Detect which cell encompasses the target text, then output its (x, y) center coordinate. 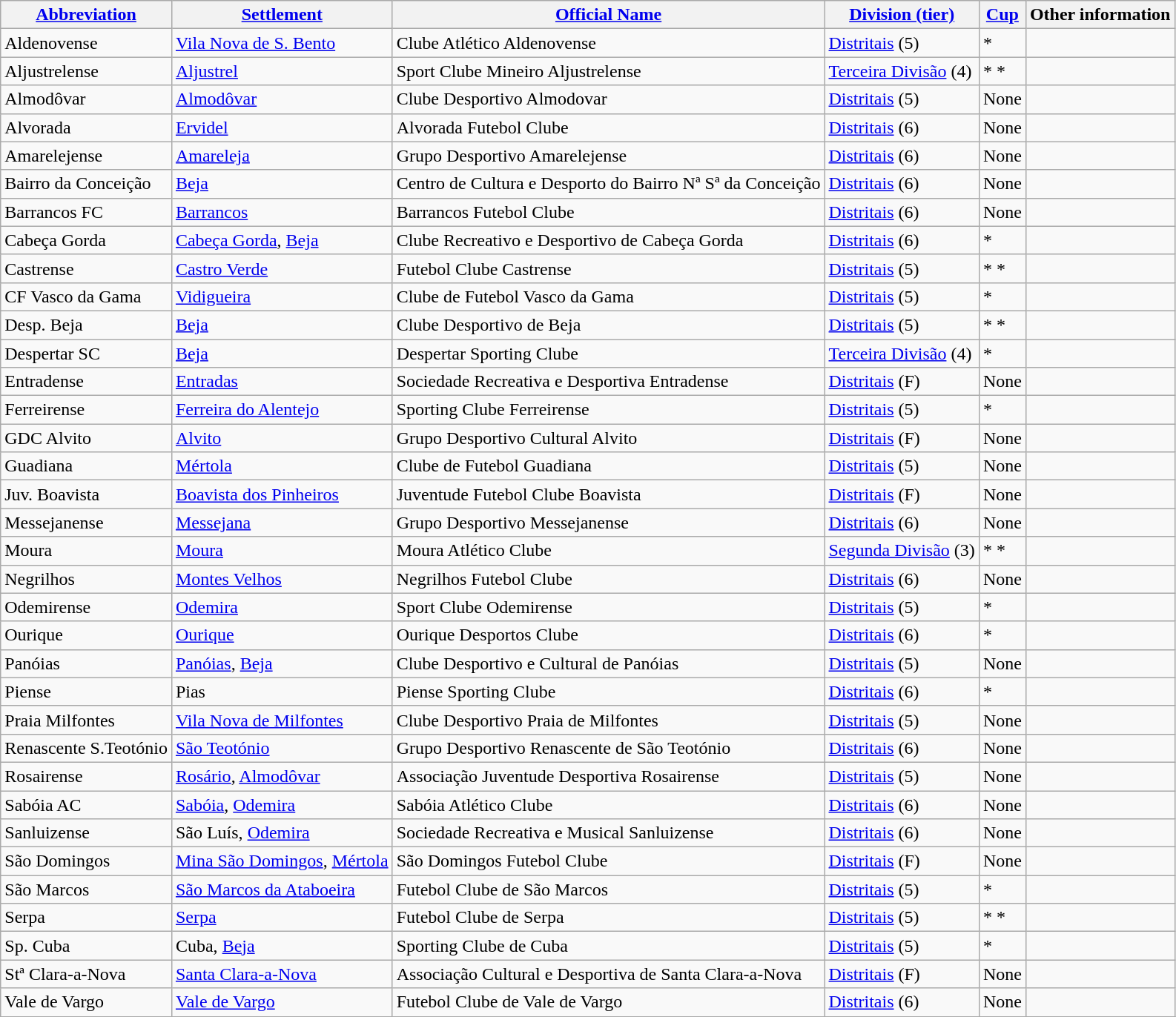
São Domingos (86, 861)
Panóias (86, 663)
Segunda Divisão (3) (902, 551)
Entradense (86, 382)
Messejana (282, 523)
Centro de Cultura e Desporto do Bairro Nª Sª da Conceição (608, 184)
Cuba, Beja (282, 946)
Odemirense (86, 607)
Clube Desportivo Praia de Milfontes (608, 720)
Messejanense (86, 523)
Montes Velhos (282, 579)
Sabóia AC (86, 804)
Stª Clara-a-Nova (86, 974)
Barrancos (282, 212)
Clube Desportivo e Cultural de Panóias (608, 663)
CF Vasco da Gama (86, 297)
Clube Desportivo Almodovar (608, 99)
Mina São Domingos, Mértola (282, 861)
Rosairense (86, 776)
Other information (1100, 15)
Pias (282, 692)
Barrancos Futebol Clube (608, 212)
Associação Juventude Desportiva Rosairense (608, 776)
Bairro da Conceição (86, 184)
Alvorada (86, 127)
Futebol Clube de São Marcos (608, 890)
Moura Atlético Clube (608, 551)
Clube Desportivo de Beja (608, 325)
Sp. Cuba (86, 946)
Desp. Beja (86, 325)
Vila Nova de Milfontes (282, 720)
Sabóia, Odemira (282, 804)
Ferreirense (86, 410)
Negrilhos (86, 579)
Praia Milfontes (86, 720)
Renascente S.Teotónio (86, 748)
Aljustrel (282, 71)
Negrilhos Futebol Clube (608, 579)
Clube de Futebol Vasco da Gama (608, 297)
Piense Sporting Clube (608, 692)
Associação Cultural e Desportiva de Santa Clara-a-Nova (608, 974)
Vidigueira (282, 297)
Guadiana (86, 466)
Abbreviation (86, 15)
Alvito (282, 438)
Cup (1002, 15)
Sanluizense (86, 833)
Aldenovense (86, 43)
Amareleja (282, 156)
Sociedade Recreativa e Desportiva Entradense (608, 382)
Sporting Clube de Cuba (608, 946)
Official Name (608, 15)
São Marcos (86, 890)
Sport Clube Mineiro Aljustrelense (608, 71)
Boavista dos Pinheiros (282, 494)
Division (tier) (902, 15)
Rosário, Almodôvar (282, 776)
São Marcos da Ataboeira (282, 890)
Entradas (282, 382)
Grupo Desportivo Amarelejense (608, 156)
Clube Recreativo e Desportivo de Cabeça Gorda (608, 240)
Futebol Clube de Vale de Vargo (608, 1002)
Sport Clube Odemirense (608, 607)
Amarelejense (86, 156)
Mértola (282, 466)
Odemira (282, 607)
Castro Verde (282, 268)
Aljustrelense (86, 71)
Futebol Clube Castrense (608, 268)
GDC Alvito (86, 438)
Futebol Clube de Serpa (608, 918)
Ourique Desportos Clube (608, 635)
Despertar SC (86, 354)
Juv. Boavista (86, 494)
Alvorada Futebol Clube (608, 127)
Santa Clara-a-Nova (282, 974)
Ferreira do Alentejo (282, 410)
Cabeça Gorda (86, 240)
Juventude Futebol Clube Boavista (608, 494)
Panóias, Beja (282, 663)
Despertar Sporting Clube (608, 354)
Piense (86, 692)
Cabeça Gorda, Beja (282, 240)
Sporting Clube Ferreirense (608, 410)
Castrense (86, 268)
Grupo Desportivo Cultural Alvito (608, 438)
Clube de Futebol Guadiana (608, 466)
Clube Atlético Aldenovense (608, 43)
Barrancos FC (86, 212)
Sociedade Recreativa e Musical Sanluizense (608, 833)
Sabóia Atlético Clube (608, 804)
Grupo Desportivo Messejanense (608, 523)
Grupo Desportivo Renascente de São Teotónio (608, 748)
São Teotónio (282, 748)
Ervidel (282, 127)
São Luís, Odemira (282, 833)
Vila Nova de S. Bento (282, 43)
São Domingos Futebol Clube (608, 861)
Settlement (282, 15)
